For the text-containing cell, return its midpoint in [x, y] coordinate format. 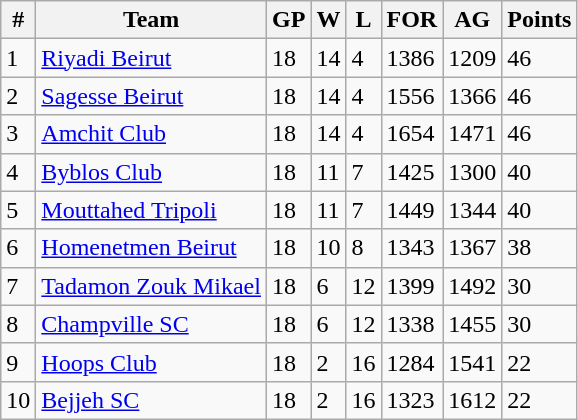
Homenetmen Beirut [152, 248]
1300 [472, 172]
1492 [472, 286]
1284 [412, 362]
1471 [472, 134]
1366 [472, 96]
1556 [412, 96]
Mouttahed Tripoli [152, 210]
5 [18, 210]
9 [18, 362]
1612 [472, 400]
1386 [412, 58]
1455 [472, 324]
AG [472, 20]
GP [288, 20]
1209 [472, 58]
FOR [412, 20]
3 [18, 134]
# [18, 20]
Byblos Club [152, 172]
1323 [412, 400]
Amchit Club [152, 134]
W [328, 20]
Sagesse Beirut [152, 96]
1338 [412, 324]
Points [540, 20]
1367 [472, 248]
1541 [472, 362]
1399 [412, 286]
Bejjeh SC [152, 400]
1449 [412, 210]
L [364, 20]
Hoops Club [152, 362]
1425 [412, 172]
38 [540, 248]
1654 [412, 134]
Tadamon Zouk Mikael [152, 286]
Champville SC [152, 324]
1 [18, 58]
Team [152, 20]
Riyadi Beirut [152, 58]
1344 [472, 210]
1343 [412, 248]
